Capture the cell that displays the provided text and extract its (X, Y) central coordinate. 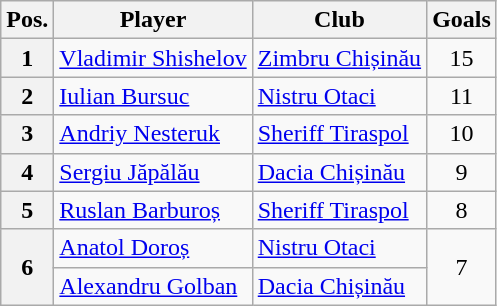
Goals (462, 20)
5 (28, 210)
2 (28, 96)
3 (28, 134)
8 (462, 210)
4 (28, 172)
Player (153, 20)
Pos. (28, 20)
7 (462, 267)
15 (462, 58)
Andriy Nesteruk (153, 134)
Anatol Doroș (153, 248)
1 (28, 58)
Alexandru Golban (153, 286)
Club (339, 20)
Ruslan Barburoș (153, 210)
Zimbru Chișinău (339, 58)
11 (462, 96)
Sergiu Jăpălău (153, 172)
9 (462, 172)
Vladimir Shishelov (153, 58)
6 (28, 267)
Iulian Bursuc (153, 96)
10 (462, 134)
